Identify which cell holds the provided text, then report its (X, Y) central coordinate. 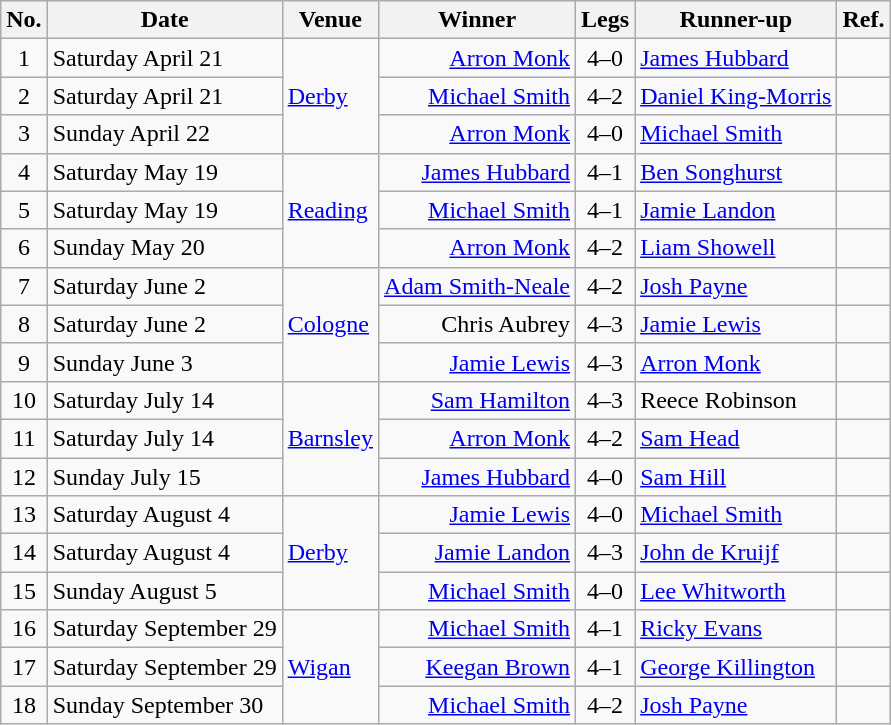
Sam Head (736, 438)
Ref. (864, 20)
Daniel King-Morris (736, 96)
Keegan Brown (478, 667)
2 (24, 96)
Ben Songhurst (736, 172)
Sunday September 30 (164, 705)
12 (24, 477)
10 (24, 400)
5 (24, 210)
Cologne (330, 324)
7 (24, 286)
Winner (478, 20)
11 (24, 438)
George Killington (736, 667)
Date (164, 20)
Reading (330, 210)
16 (24, 629)
Adam Smith-Neale (478, 286)
Reece Robinson (736, 400)
Sam Hamilton (478, 400)
Venue (330, 20)
Chris Aubrey (478, 324)
15 (24, 591)
Wigan (330, 667)
Sunday August 5 (164, 591)
3 (24, 134)
No. (24, 20)
9 (24, 362)
4 (24, 172)
Barnsley (330, 438)
Sunday May 20 (164, 248)
Legs (606, 20)
Sunday July 15 (164, 477)
13 (24, 515)
Sunday April 22 (164, 134)
Lee Whitworth (736, 591)
John de Kruijf (736, 553)
Sunday June 3 (164, 362)
Sam Hill (736, 477)
6 (24, 248)
Liam Showell (736, 248)
14 (24, 553)
1 (24, 58)
Ricky Evans (736, 629)
8 (24, 324)
18 (24, 705)
17 (24, 667)
Runner-up (736, 20)
